Return (x, y) of the center of cell containing provided text 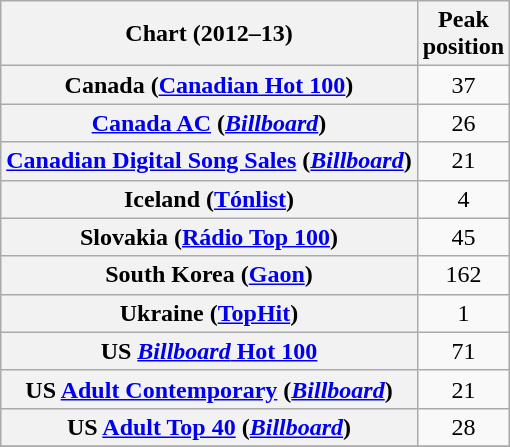
1 (463, 313)
Chart (2012–13) (209, 34)
Peakposition (463, 34)
Iceland (Tónlist) (209, 199)
Canada AC (Billboard) (209, 123)
Ukraine (TopHit) (209, 313)
Canadian Digital Song Sales (Billboard) (209, 161)
45 (463, 237)
South Korea (Gaon) (209, 275)
Canada (Canadian Hot 100) (209, 85)
Slovakia (Rádio Top 100) (209, 237)
28 (463, 427)
US Billboard Hot 100 (209, 351)
162 (463, 275)
71 (463, 351)
26 (463, 123)
37 (463, 85)
US Adult Top 40 (Billboard) (209, 427)
US Adult Contemporary (Billboard) (209, 389)
4 (463, 199)
